Return the (x, y) coordinate for the center point of the cell that contains the specified text.  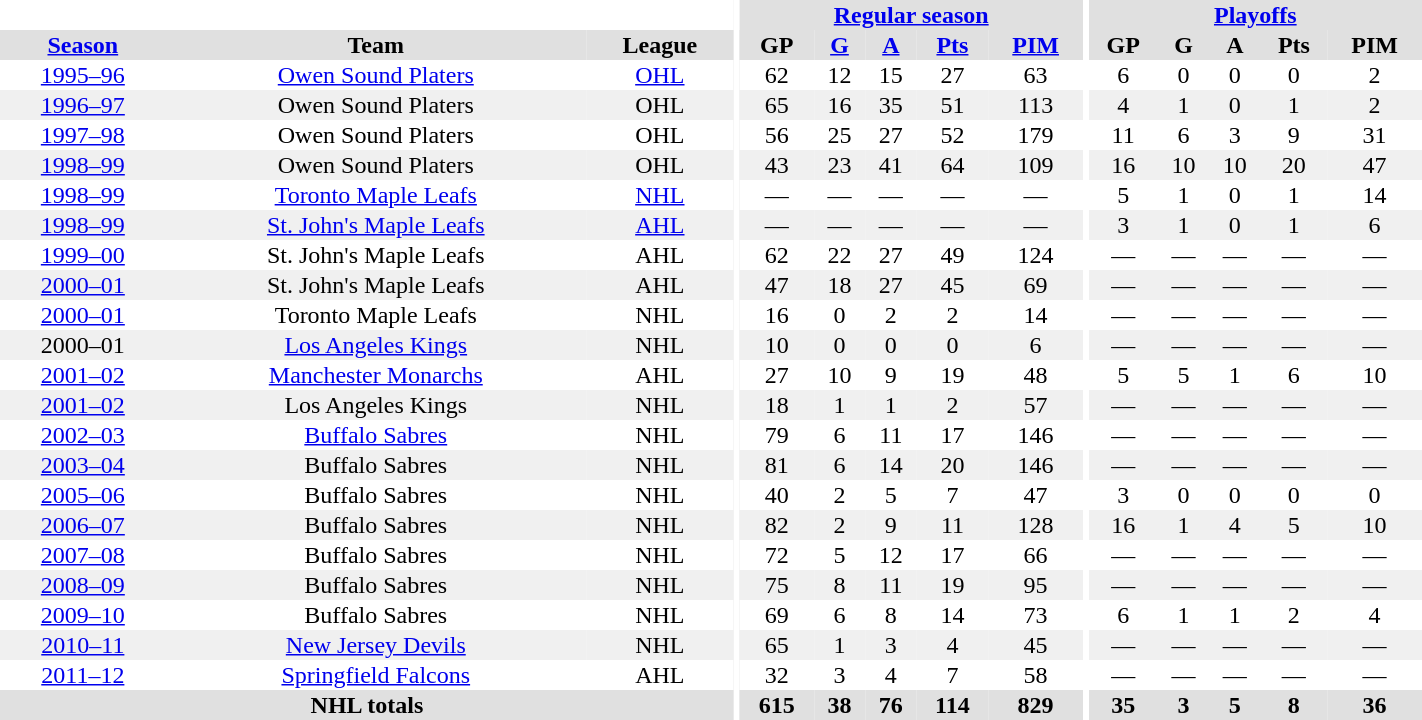
2006–07 (83, 525)
38 (840, 705)
124 (1036, 255)
615 (777, 705)
128 (1036, 525)
36 (1374, 705)
56 (777, 135)
Season (83, 45)
49 (953, 255)
66 (1036, 555)
League (660, 45)
829 (1036, 705)
40 (777, 495)
2002–03 (83, 435)
1999–00 (83, 255)
New Jersey Devils (376, 645)
81 (777, 465)
Manchester Monarchs (376, 375)
113 (1036, 105)
64 (953, 165)
2003–04 (83, 465)
76 (890, 705)
73 (1036, 615)
51 (953, 105)
95 (1036, 585)
1996–97 (83, 105)
52 (953, 135)
75 (777, 585)
2011–12 (83, 675)
109 (1036, 165)
23 (840, 165)
43 (777, 165)
57 (1036, 405)
32 (777, 675)
114 (953, 705)
2009–10 (83, 615)
31 (1374, 135)
48 (1036, 375)
Playoffs (1256, 15)
58 (1036, 675)
1995–96 (83, 75)
Springfield Falcons (376, 675)
25 (840, 135)
22 (840, 255)
15 (890, 75)
2007–08 (83, 555)
82 (777, 525)
1997–98 (83, 135)
Team (376, 45)
2010–11 (83, 645)
Regular season (912, 15)
2008–09 (83, 585)
72 (777, 555)
NHL totals (367, 705)
41 (890, 165)
2005–06 (83, 495)
79 (777, 435)
179 (1036, 135)
63 (1036, 75)
